From the cell containing the given text, extract its center point as [X, Y] coordinate. 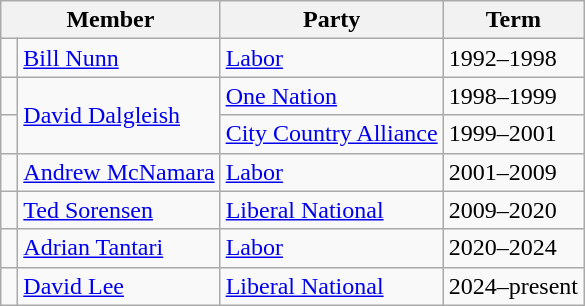
One Nation [332, 96]
2009–2020 [513, 210]
David Dalgleish [119, 115]
2001–2009 [513, 172]
Bill Nunn [119, 58]
Adrian Tantari [119, 248]
David Lee [119, 286]
Ted Sorensen [119, 210]
Term [513, 20]
Andrew McNamara [119, 172]
2024–present [513, 286]
2020–2024 [513, 248]
1999–2001 [513, 134]
Party [332, 20]
Member [110, 20]
1998–1999 [513, 96]
1992–1998 [513, 58]
City Country Alliance [332, 134]
